Detect which cell encompasses the target text, then output its [x, y] center coordinate. 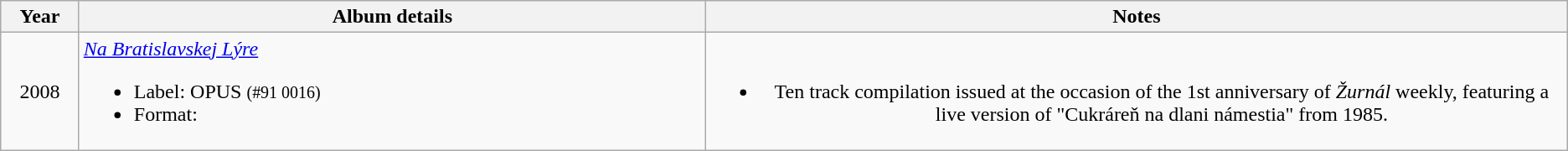
2008 [40, 91]
Na Bratislavskej LýreLabel: OPUS (#91 0016)Format: [392, 91]
Year [40, 17]
Album details [392, 17]
Notes [1136, 17]
